Determine the (X, Y) coordinate at the center of the cell enclosing the given text.  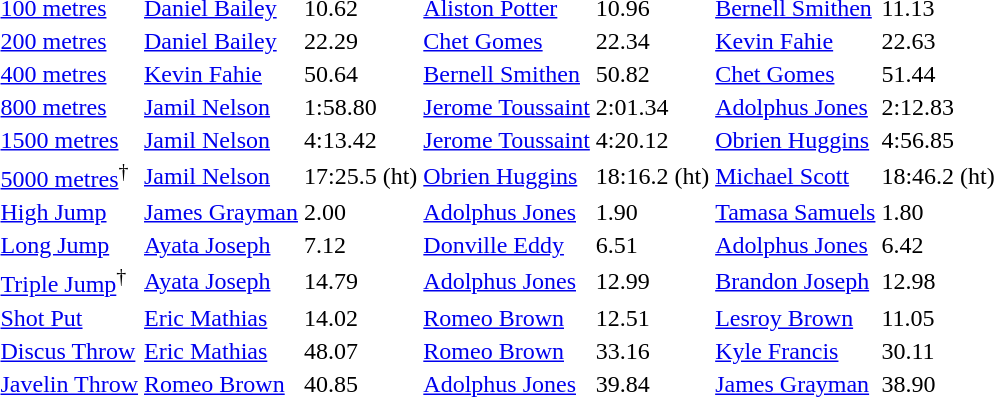
Lesroy Brown (796, 318)
33.16 (652, 351)
6.51 (652, 245)
Bernell Smithen (507, 74)
48.07 (360, 351)
7.12 (360, 245)
22.34 (652, 41)
1:58.80 (360, 107)
Tamasa Samuels (796, 212)
12.51 (652, 318)
1.90 (652, 212)
4:20.12 (652, 140)
22.29 (360, 41)
12.99 (652, 281)
4:13.42 (360, 140)
Daniel Bailey (222, 41)
18:16.2 (ht) (652, 176)
Michael Scott (796, 176)
2.00 (360, 212)
17:25.5 (ht) (360, 176)
14.79 (360, 281)
Donville Eddy (507, 245)
2:01.34 (652, 107)
Brandon Joseph (796, 281)
50.82 (652, 74)
Kyle Francis (796, 351)
50.64 (360, 74)
14.02 (360, 318)
James Grayman (222, 212)
